For the text-containing cell, return its midpoint in [x, y] coordinate format. 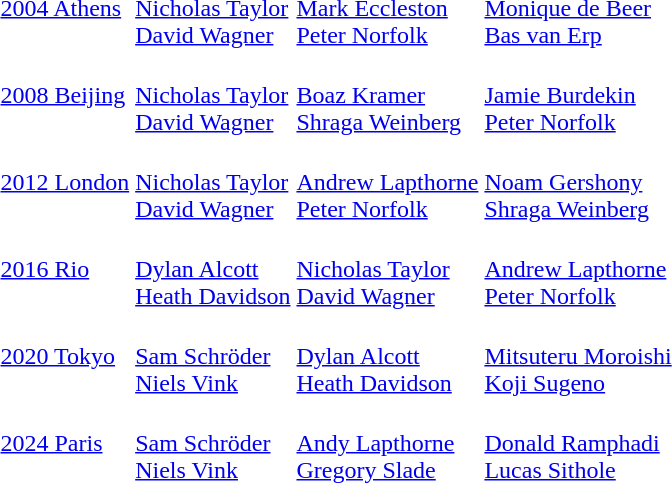
Nicholas Taylor David Wagner [213, 95]
Boaz Kramer Shraga Weinberg [388, 95]
Andrew LapthornePeter Norfolk [388, 182]
Sam SchröderNiels Vink [213, 356]
